Find where the given text appears and provide that cell's center as (x, y) coordinate. 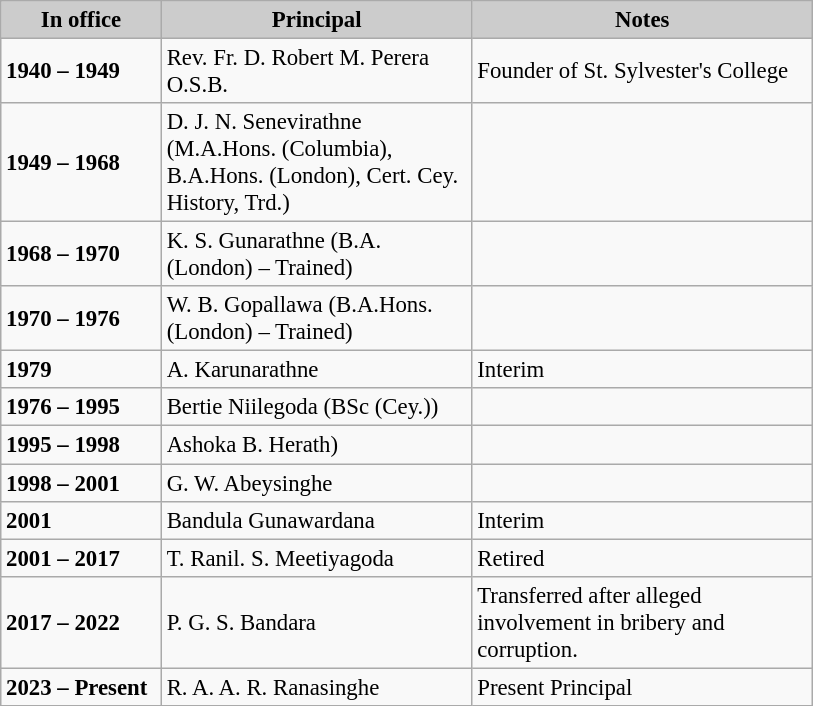
Bandula Gunawardana (316, 520)
Bertie Niilegoda (BSc (Cey.)) (316, 407)
In office (82, 20)
1995 – 1998 (82, 445)
P. G. S. Bandara (316, 622)
2001 – 2017 (82, 558)
1976 – 1995 (82, 407)
Ashoka B. Herath) (316, 445)
T. Ranil. S. Meetiyagoda (316, 558)
Founder of St. Sylvester's College (642, 72)
2001 (82, 520)
W. B. Gopallawa (B.A.Hons. (London) – Trained) (316, 318)
1979 (82, 370)
2017 – 2022 (82, 622)
1940 – 1949 (82, 72)
R. A. A. R. Ranasinghe (316, 687)
1949 – 1968 (82, 162)
1968 – 1970 (82, 254)
Principal (316, 20)
2023 – Present (82, 687)
Present Principal (642, 687)
Retired (642, 558)
A. Karunarathne (316, 370)
Transferred after alleged involvement in bribery and corruption. (642, 622)
G. W. Abeysinghe (316, 483)
Rev. Fr. D. Robert M. Perera O.S.B. (316, 72)
K. S. Gunarathne (B.A. (London) – Trained) (316, 254)
D. J. N. Senevirathne (M.A.Hons. (Columbia), B.A.Hons. (London), Cert. Cey. History, Trd.) (316, 162)
1970 – 1976 (82, 318)
Notes (642, 20)
1998 – 2001 (82, 483)
